Determine the [X, Y] coordinate at the center of the cell enclosing the given text.  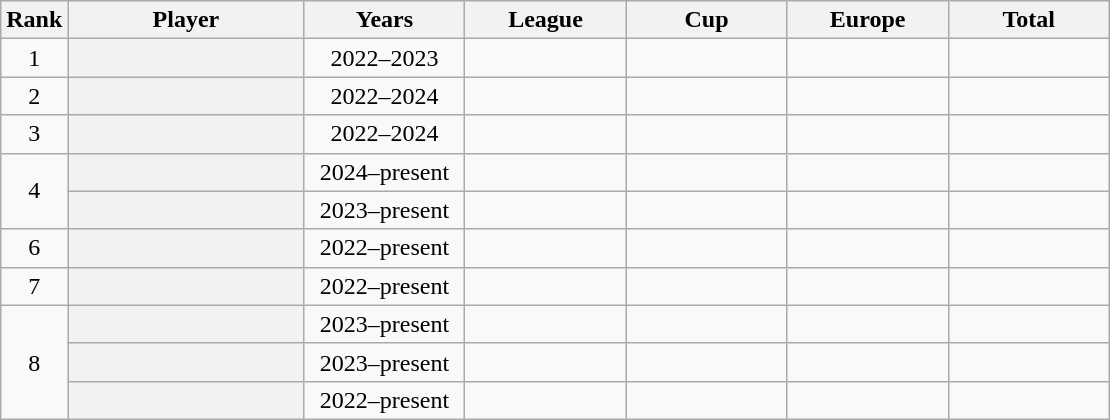
Europe [868, 20]
Rank [34, 20]
2024–present [384, 172]
2 [34, 96]
Years [384, 20]
7 [34, 286]
4 [34, 191]
8 [34, 362]
1 [34, 58]
6 [34, 248]
Cup [706, 20]
Total [1028, 20]
Player [186, 20]
League [546, 20]
3 [34, 134]
2022–2023 [384, 58]
